Search for the cell housing the specified text and yield its (X, Y) center coordinate. 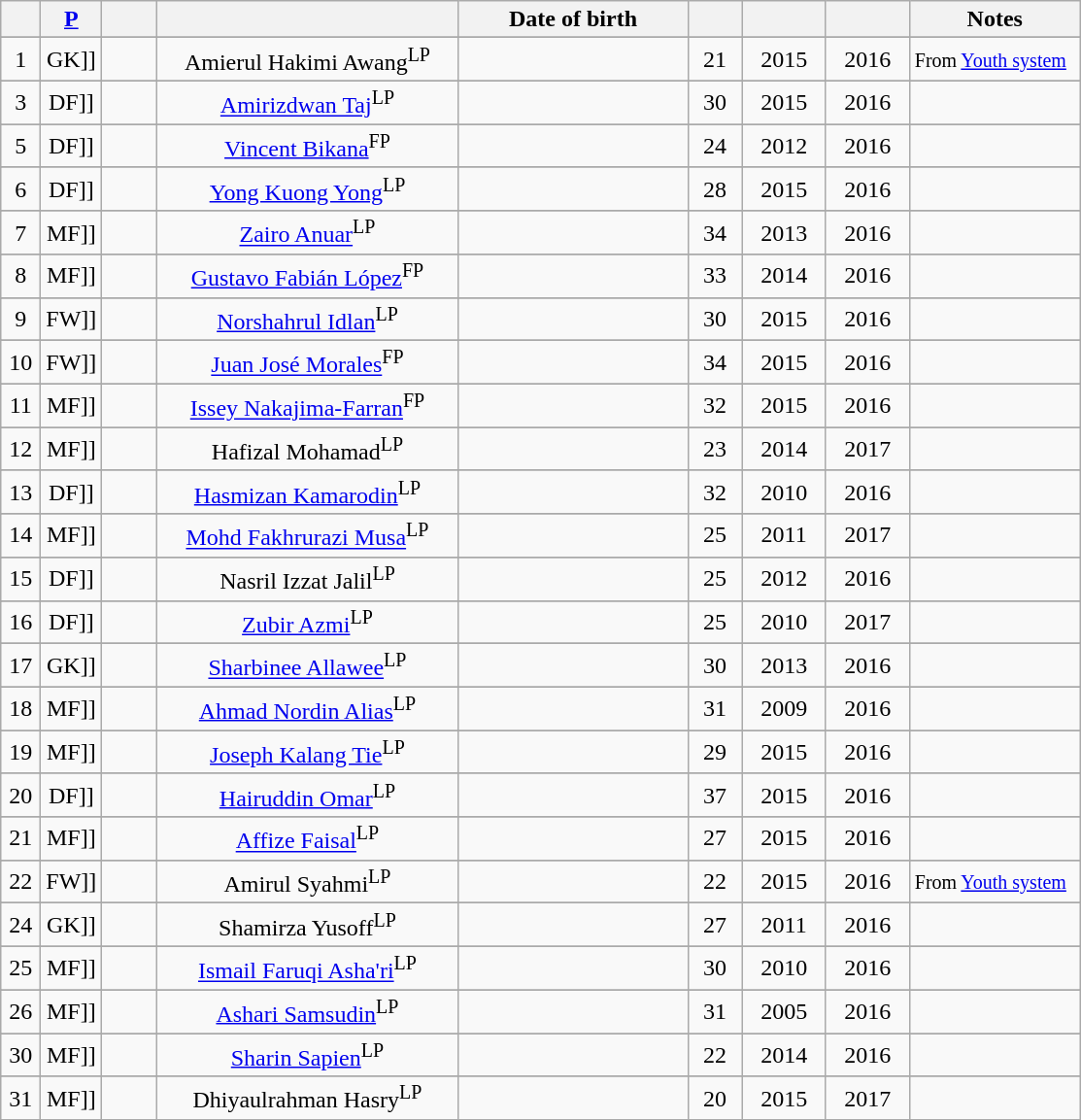
11 (21, 406)
Nasril Izzat JalilLP (307, 579)
8 (21, 276)
Hairuddin OmarLP (307, 795)
Sharin SapienLP (307, 1055)
Notes (995, 19)
10 (21, 363)
2009 (784, 709)
17 (21, 666)
Zairo AnuarLP (307, 233)
Affize FaisalLP (307, 839)
Zubir AzmiLP (307, 622)
Shamirza YusoffLP (307, 925)
Ashari SamsudinLP (307, 1012)
1 (21, 60)
Dhiyaulrahman HasryLP (307, 1098)
37 (715, 795)
Juan José MoralesFP (307, 363)
Ahmad Nordin AliasLP (307, 709)
2005 (784, 1012)
Amirul SyahmiLP (307, 882)
Yong Kuong YongLP (307, 188)
19 (21, 752)
5 (21, 146)
3 (21, 103)
Amierul Hakimi AwangLP (307, 60)
9 (21, 319)
Norshahrul IdlanLP (307, 319)
26 (21, 1012)
13 (21, 492)
12 (21, 449)
Hasmizan KamarodinLP (307, 492)
Ismail Faruqi Asha'riLP (307, 967)
23 (715, 449)
Hafizal MohamadLP (307, 449)
18 (21, 709)
Vincent BikanaFP (307, 146)
29 (715, 752)
Gustavo Fabián LópezFP (307, 276)
16 (21, 622)
P (72, 19)
Issey Nakajima-FarranFP (307, 406)
Mohd Fakhrurazi MusaLP (307, 536)
33 (715, 276)
Amirizdwan TajLP (307, 103)
Date of birth (573, 19)
Joseph Kalang TieLP (307, 752)
Sharbinee AllaweeLP (307, 666)
14 (21, 536)
7 (21, 233)
6 (21, 188)
15 (21, 579)
28 (715, 188)
